Scan for the cell matching the given text and deliver its (X, Y) coordinate at center. 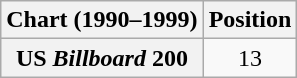
Chart (1990–1999) (102, 20)
US Billboard 200 (102, 58)
13 (250, 58)
Position (250, 20)
